Capture the cell that displays the provided text and extract its [X, Y] central coordinate. 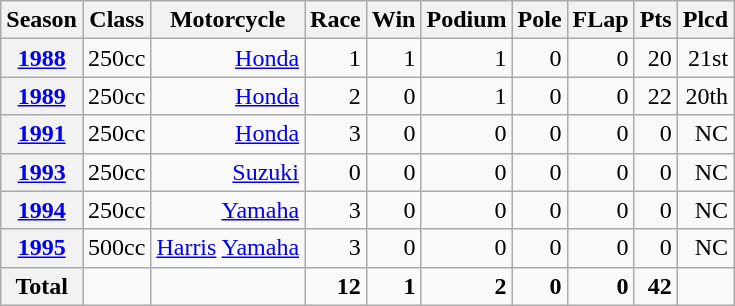
1988 [42, 58]
1995 [42, 248]
20th [705, 96]
Class [116, 20]
1994 [42, 210]
Suzuki [228, 172]
Harris Yamaha [228, 248]
Pts [656, 20]
Win [394, 20]
500cc [116, 248]
20 [656, 58]
Pole [540, 20]
1993 [42, 172]
42 [656, 286]
1989 [42, 96]
Season [42, 20]
12 [336, 286]
Motorcycle [228, 20]
Podium [466, 20]
FLap [600, 20]
Yamaha [228, 210]
1991 [42, 134]
21st [705, 58]
Race [336, 20]
Total [42, 286]
Plcd [705, 20]
22 [656, 96]
